Provide the (X, Y) coordinate of the cell's center where the given text is located.  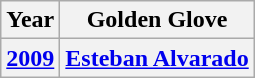
2009 (30, 58)
Year (30, 20)
Esteban Alvarado (157, 58)
Golden Glove (157, 20)
